Extract the [X, Y] coordinate from the center of the cell holding the provided text.  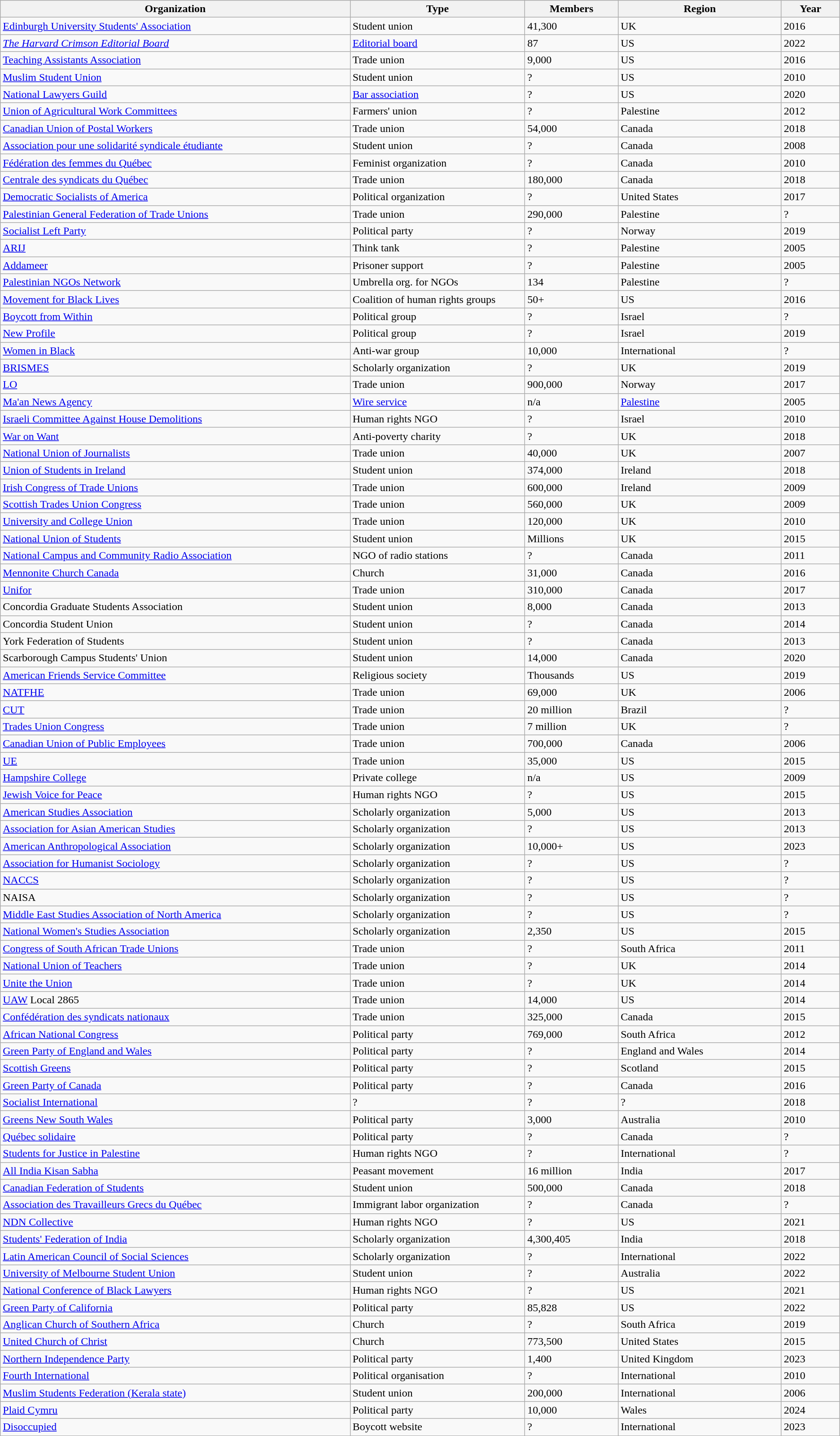
NDN Collective [175, 1222]
120,000 [572, 522]
Ma'an News Agency [175, 402]
Type [437, 9]
180,000 [572, 180]
Plaid Cymru [175, 1410]
Bar association [437, 94]
ARIJ [175, 248]
325,000 [572, 1017]
Congress of South African Trade Unions [175, 949]
Movement for Black Lives [175, 299]
2007 [810, 453]
CUT [175, 709]
9,000 [572, 60]
York Federation of Students [175, 641]
Trades Union Congress [175, 726]
American Studies Association [175, 812]
Students' Federation of India [175, 1239]
National Campus and Community Radio Association [175, 556]
BRISMES [175, 368]
700,000 [572, 743]
All India Kisan Sabha [175, 1171]
Wales [700, 1410]
Editorial board [437, 43]
31,000 [572, 573]
Union of Agricultural Work Committees [175, 111]
900,000 [572, 385]
10,000+ [572, 846]
2024 [810, 1410]
Teaching Assistants Association [175, 60]
Scarborough Campus Students' Union [175, 658]
7 million [572, 726]
20 million [572, 709]
134 [572, 282]
500,000 [572, 1188]
The Harvard Crimson Editorial Board [175, 43]
National Union of Students [175, 539]
Mennonite Church Canada [175, 573]
35,000 [572, 761]
Israeli Committee Against House Demolitions [175, 419]
374,000 [572, 470]
87 [572, 43]
United Church of Christ [175, 1342]
Peasant movement [437, 1171]
Scottish Trades Union Congress [175, 505]
LO [175, 385]
American Friends Service Committee [175, 675]
Members [572, 9]
Thousands [572, 675]
5,000 [572, 812]
University and College Union [175, 522]
African National Congress [175, 1034]
Anti-war group [437, 351]
Palestinian NGOs Network [175, 282]
Addameer [175, 265]
200,000 [572, 1393]
Women in Black [175, 351]
Green Party of England and Wales [175, 1051]
Hampshire College [175, 778]
Millions [572, 539]
3,000 [572, 1120]
Association for Asian American Studies [175, 829]
Wire service [437, 402]
Region [700, 9]
University of Melbourne Student Union [175, 1273]
310,000 [572, 590]
Irish Congress of Trade Unions [175, 487]
Year [810, 9]
War on Want [175, 436]
Immigrant labor organization [437, 1205]
600,000 [572, 487]
Think tank [437, 248]
NACCS [175, 880]
NATFHE [175, 692]
Unifor [175, 590]
Confédération des syndicats nationaux [175, 1017]
560,000 [572, 505]
Unite the Union [175, 983]
Edinburgh University Students' Association [175, 26]
Boycott website [437, 1427]
85,828 [572, 1308]
Muslim Students Federation (Kerala state) [175, 1393]
Anti-poverty charity [437, 436]
Canadian Union of Postal Workers [175, 128]
40,000 [572, 453]
Québec solidaire [175, 1137]
National Union of Journalists [175, 453]
Scottish Greens [175, 1068]
Association des Travailleurs Grecs du Québec [175, 1205]
Farmers' union [437, 111]
Prisoner support [437, 265]
Northern Independence Party [175, 1359]
Concordia Graduate Students Association [175, 607]
1,400 [572, 1359]
290,000 [572, 214]
Jewish Voice for Peace [175, 795]
69,000 [572, 692]
United Kingdom [700, 1359]
Brazil [700, 709]
Latin American Council of Social Sciences [175, 1256]
Palestinian General Federation of Trade Unions [175, 214]
National Conference of Black Lawyers [175, 1290]
Boycott from Within [175, 316]
Anglican Church of Southern Africa [175, 1325]
Green Party of California [175, 1308]
4,300,405 [572, 1239]
Political organisation [437, 1376]
Greens New South Wales [175, 1120]
Socialist International [175, 1102]
Muslim Student Union [175, 77]
Scotland [700, 1068]
UE [175, 761]
New Profile [175, 334]
Middle East Studies Association of North America [175, 914]
Fourth International [175, 1376]
Disoccupied [175, 1427]
Coalition of human rights groups [437, 299]
England and Wales [700, 1051]
Students for Justice in Palestine [175, 1154]
773,500 [572, 1342]
Political organization [437, 197]
Association pour une solidarité syndicale étudiante [175, 145]
Association for Humanist Sociology [175, 863]
Centrale des syndicats du Québec [175, 180]
2008 [810, 145]
National Lawyers Guild [175, 94]
Fédération des femmes du Québec [175, 162]
8,000 [572, 607]
Union of Students in Ireland [175, 470]
769,000 [572, 1034]
NAISA [175, 897]
National Union of Teachers [175, 966]
Socialist Left Party [175, 231]
Umbrella org. for NGOs [437, 282]
NGO of radio stations [437, 556]
54,000 [572, 128]
UAW Local 2865 [175, 1000]
Green Party of Canada [175, 1085]
Private college [437, 778]
American Anthropological Association [175, 846]
50+ [572, 299]
National Women's Studies Association [175, 931]
Canadian Federation of Students [175, 1188]
Canadian Union of Public Employees [175, 743]
16 million [572, 1171]
Democratic Socialists of America [175, 197]
41,300 [572, 26]
Organization [175, 9]
Religious society [437, 675]
2,350 [572, 931]
Feminist organization [437, 162]
Concordia Student Union [175, 624]
